Detect which cell encompasses the target text, then output its (x, y) center coordinate. 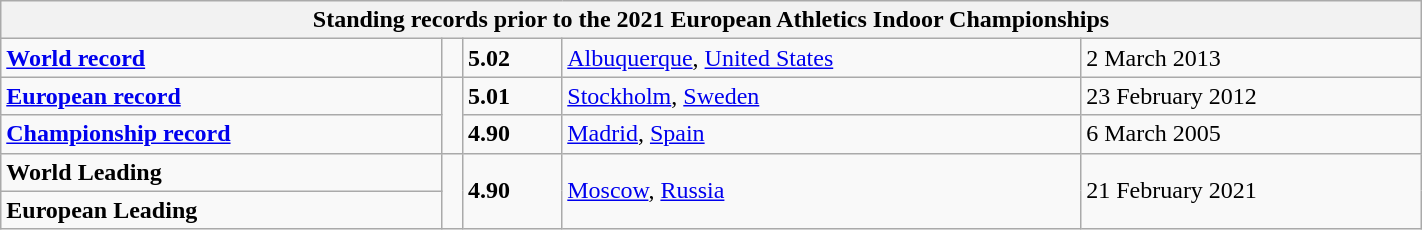
Albuquerque, United States (822, 58)
6 March 2005 (1252, 134)
Madrid, Spain (822, 134)
European Leading (222, 210)
Standing records prior to the 2021 European Athletics Indoor Championships (711, 20)
23 February 2012 (1252, 96)
Championship record (222, 134)
European record (222, 96)
2 March 2013 (1252, 58)
Moscow, Russia (822, 191)
Stockholm, Sweden (822, 96)
World record (222, 58)
5.01 (512, 96)
5.02 (512, 58)
21 February 2021 (1252, 191)
World Leading (222, 172)
